For the text-containing cell, return its midpoint in (x, y) coordinate format. 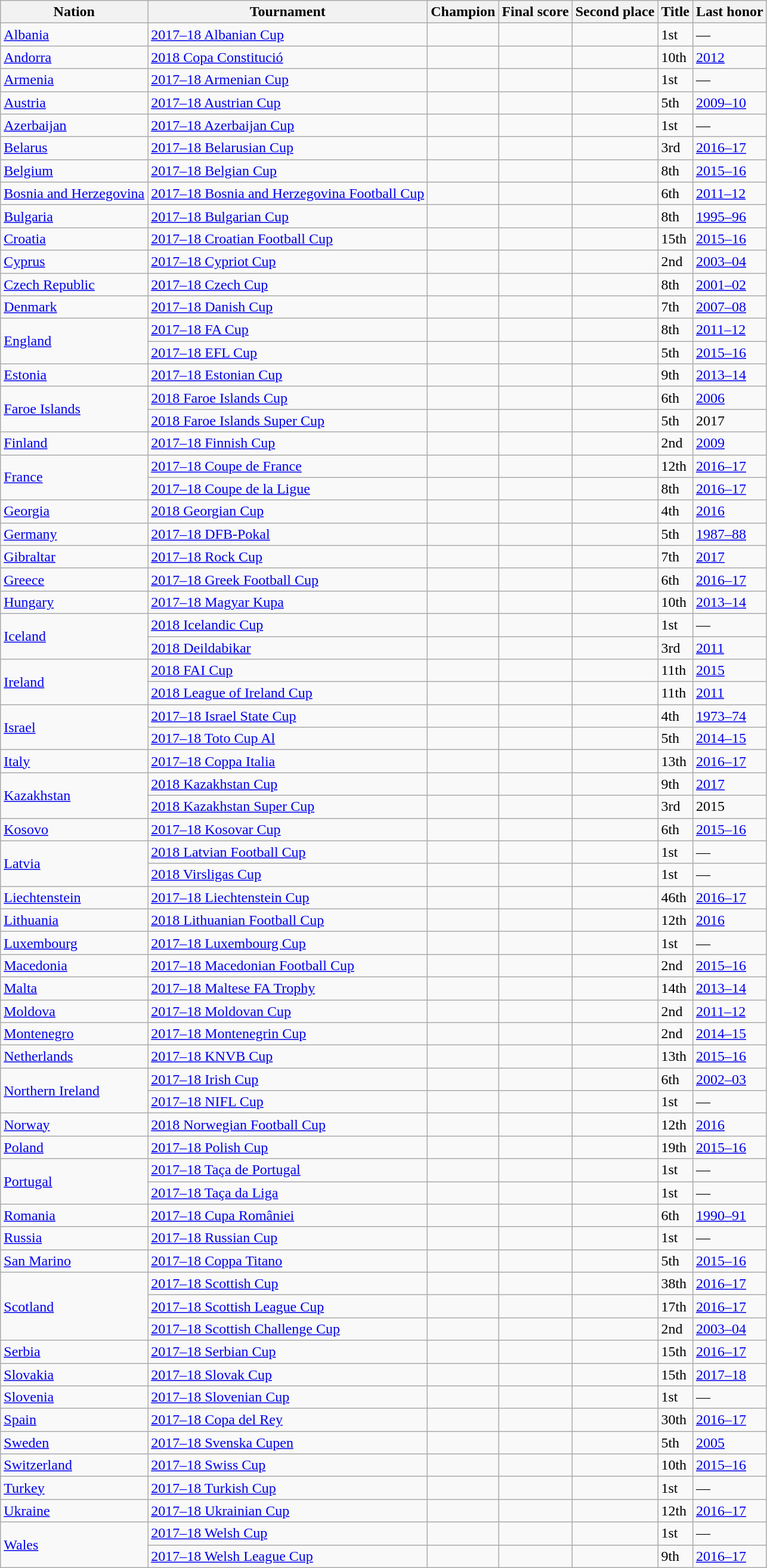
19th (675, 1147)
Albania (74, 35)
Belgium (74, 171)
Romania (74, 1215)
2006 (729, 398)
Liechtenstein (74, 897)
2017–18 Welsh League Cup (287, 1556)
2017–18 Taça da Liga (287, 1193)
2017–18 Copa del Rey (287, 1420)
Netherlands (74, 1057)
1995–96 (729, 216)
2017–18 Albanian Cup (287, 35)
14th (675, 988)
2017–18 Czech Cup (287, 285)
Northern Ireland (74, 1091)
2017–18 NIFL Cup (287, 1102)
Croatia (74, 239)
Iceland (74, 636)
2017–18 Irish Cup (287, 1079)
Moldova (74, 1011)
2017–18 Swiss Cup (287, 1465)
2017–18 FA Cup (287, 330)
2017–18 Azerbaijan Cup (287, 125)
2017–18 Armenian Cup (287, 80)
Greece (74, 579)
2017–18 Slovak Cup (287, 1374)
Russia (74, 1238)
2005 (729, 1443)
Macedonia (74, 965)
2018 Faroe Islands Super Cup (287, 421)
San Marino (74, 1261)
2018 Faroe Islands Cup (287, 398)
2017–18 Toto Cup Al (287, 739)
Israel (74, 727)
Denmark (74, 307)
1990–91 (729, 1215)
1973–74 (729, 716)
Spain (74, 1420)
2017–18 Austrian Cup (287, 103)
2009 (729, 443)
Norway (74, 1125)
Latvia (74, 863)
2017–18 Cupa României (287, 1215)
Switzerland (74, 1465)
2017–18 Polish Cup (287, 1147)
2018 League of Ireland Cup (287, 693)
2017–18 Serbian Cup (287, 1351)
Gibraltar (74, 557)
2017–18 Estonian Cup (287, 375)
Final score (536, 12)
2009–10 (729, 103)
2017–18 Belarusian Cup (287, 148)
2017–18 Kosovar Cup (287, 829)
Malta (74, 988)
2018 Virsligas Cup (287, 875)
2017–18 Danish Cup (287, 307)
2017–18 (729, 1374)
2017–18 Cypriot Cup (287, 261)
2017–18 Russian Cup (287, 1238)
2018 Deildabikar (287, 647)
2017–18 Croatian Football Cup (287, 239)
2018 Georgian Cup (287, 511)
2018 Norwegian Football Cup (287, 1125)
38th (675, 1283)
2017–18 Scottish Cup (287, 1283)
Nation (74, 12)
2001–02 (729, 285)
2002–03 (729, 1079)
2017–18 Ukrainian Cup (287, 1511)
2018 Kazakhstan Cup (287, 784)
Sweden (74, 1443)
2017–18 Liechtenstein Cup (287, 897)
2018 Copa Constitució (287, 57)
2018 Lithuanian Football Cup (287, 920)
2017–18 Coupe de la Ligue (287, 489)
Bosnia and Herzegovina (74, 193)
1987–88 (729, 534)
30th (675, 1420)
Finland (74, 443)
17th (675, 1306)
Estonia (74, 375)
2017–18 Rock Cup (287, 557)
Portugal (74, 1181)
2017–18 Welsh Cup (287, 1533)
2017–18 Greek Football Cup (287, 579)
2017–18 EFL Cup (287, 353)
2017–18 Maltese FA Trophy (287, 988)
2017–18 Taça de Portugal (287, 1170)
Hungary (74, 602)
2017–18 DFB-Pokal (287, 534)
2017–18 Moldovan Cup (287, 1011)
2017–18 Macedonian Football Cup (287, 965)
Kosovo (74, 829)
Turkey (74, 1488)
Czech Republic (74, 285)
Scotland (74, 1306)
Tournament (287, 12)
2017–18 Coupe de France (287, 466)
2018 Kazakhstan Super Cup (287, 807)
Montenegro (74, 1034)
2017–18 Finnish Cup (287, 443)
2017–18 Israel State Cup (287, 716)
2018 Latvian Football Cup (287, 852)
Wales (74, 1545)
2017–18 Belgian Cup (287, 171)
46th (675, 897)
2012 (729, 57)
Belarus (74, 148)
France (74, 477)
Champion (463, 12)
Ukraine (74, 1511)
2017–18 Slovenian Cup (287, 1397)
Cyprus (74, 261)
Italy (74, 761)
2018 FAI Cup (287, 671)
Germany (74, 534)
Slovenia (74, 1397)
2017–18 Coppa Italia (287, 761)
Ireland (74, 682)
2017–18 Svenska Cupen (287, 1443)
2017–18 Bosnia and Herzegovina Football Cup (287, 193)
2017–18 Scottish League Cup (287, 1306)
2017–18 Scottish Challenge Cup (287, 1329)
Austria (74, 103)
Title (675, 12)
2017–18 Montenegrin Cup (287, 1034)
Second place (615, 12)
Luxembourg (74, 943)
Armenia (74, 80)
Serbia (74, 1351)
Azerbaijan (74, 125)
Georgia (74, 511)
2017–18 Luxembourg Cup (287, 943)
2018 Icelandic Cup (287, 625)
2017–18 Bulgarian Cup (287, 216)
Last honor (729, 12)
England (74, 341)
Andorra (74, 57)
2017–18 Coppa Titano (287, 1261)
2017–18 Magyar Kupa (287, 602)
Faroe Islands (74, 409)
Bulgaria (74, 216)
Poland (74, 1147)
Slovakia (74, 1374)
Lithuania (74, 920)
2017–18 Turkish Cup (287, 1488)
Kazakhstan (74, 795)
2017–18 KNVB Cup (287, 1057)
2007–08 (729, 307)
